Pinpoint the cell where the given text exists, returning its [X, Y] midpoint coordinate. 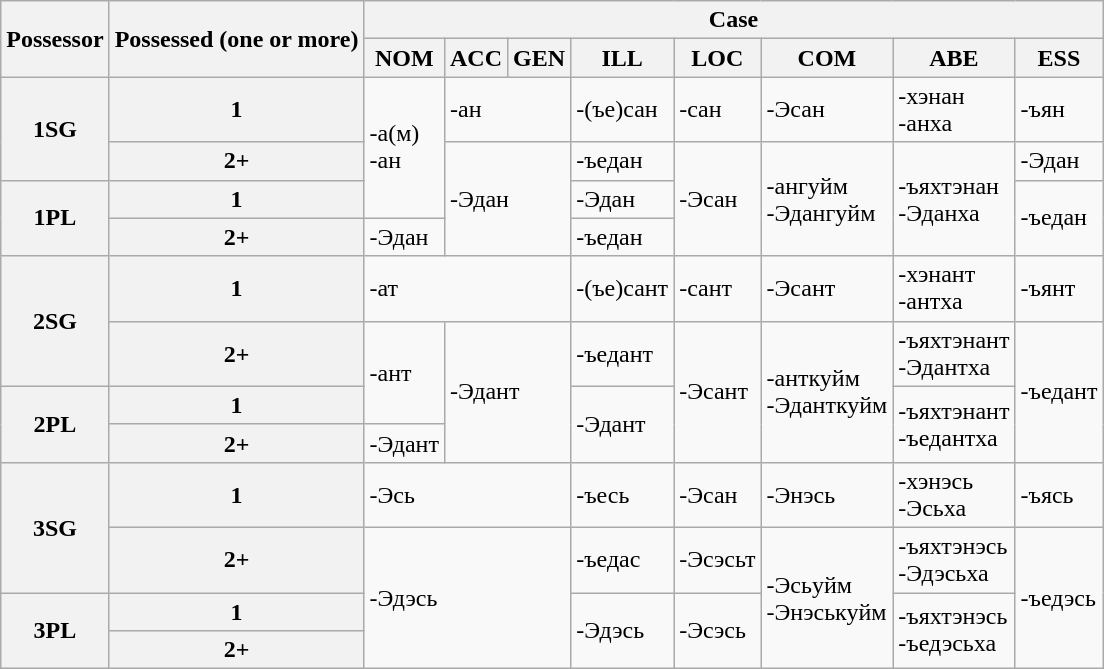
-ъесь [622, 494]
-анткуйм-Эданткуйм [827, 392]
Case [734, 20]
-Энэсь [827, 494]
-ъяхтэнант-ъедантха [954, 424]
-ъянт [1059, 288]
-хэнан-анха [954, 110]
Possessed (one or more) [236, 39]
1SG [55, 128]
-Эсь [468, 494]
-хэнэсь-Эсьха [954, 494]
-Эсэсь [718, 630]
-сан [718, 110]
COM [827, 58]
-(ъе)сан [622, 110]
-ъяхтэнэсь-Эдэсьха [954, 560]
-ъедас [622, 560]
ABE [954, 58]
-ан [507, 110]
-ъян [1059, 110]
-Эсьуйм-Энэськуйм [827, 598]
ESS [1059, 58]
-ангуйм-Эдангуйм [827, 199]
-сант [718, 288]
-ъяхтэнан-Эданха [954, 199]
ILL [622, 58]
-ъяхтэнэсь-ъедэсьха [954, 630]
3SG [55, 527]
-ъедэсь [1059, 598]
-а(м)-ан [404, 148]
Possessor [55, 39]
2PL [55, 424]
-хэнант-антха [954, 288]
-Эсэсьт [718, 560]
NOM [404, 58]
LOC [718, 58]
-ат [468, 288]
-ъяхтэнант-Эдантха [954, 354]
ACC [476, 58]
GEN [540, 58]
1PL [55, 218]
2SG [55, 321]
-ант [404, 372]
3PL [55, 630]
-(ъе)сант [622, 288]
-ъясь [1059, 494]
